For the text-containing cell, return its midpoint in (x, y) coordinate format. 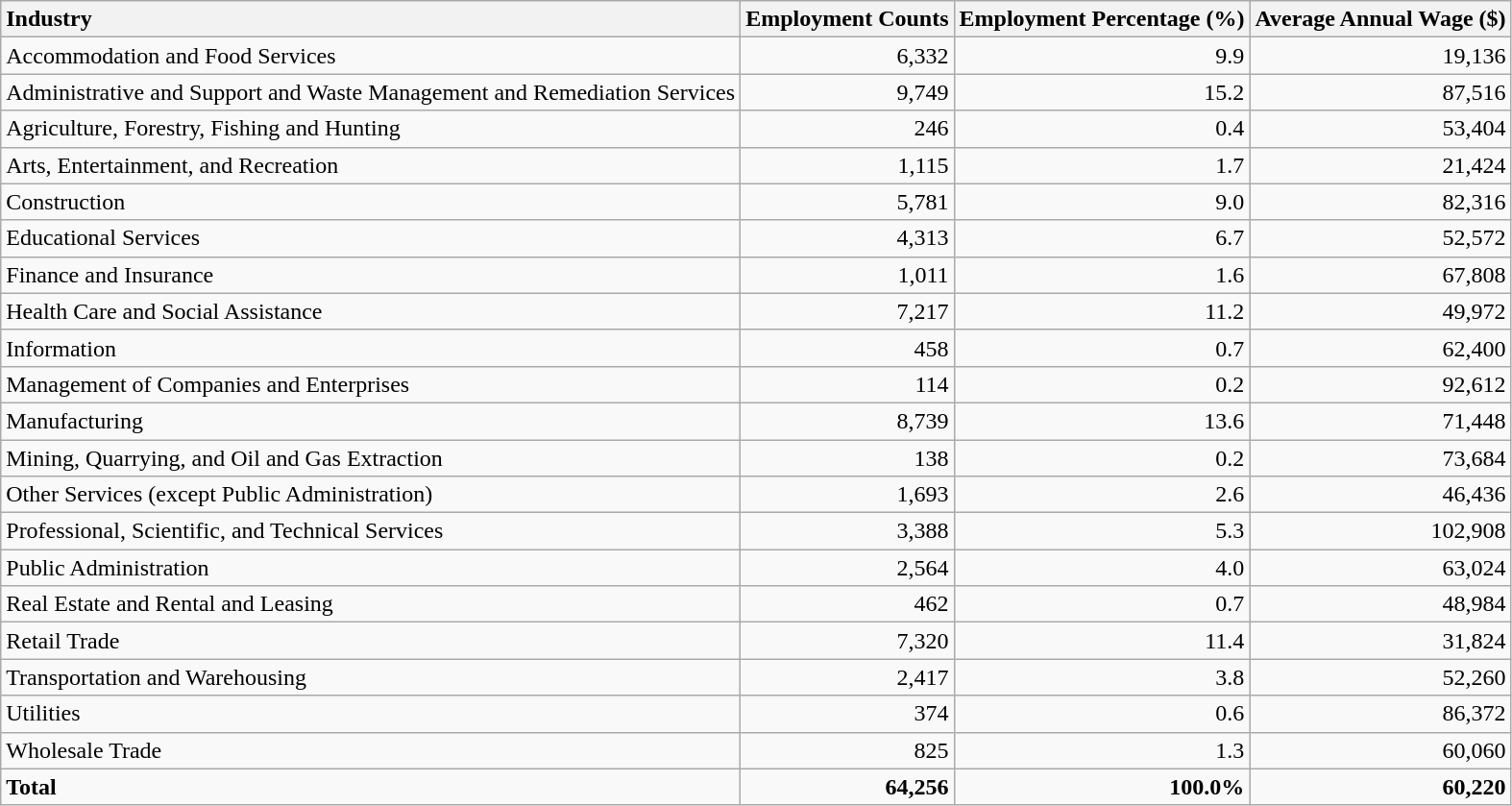
Utilities (371, 714)
4.0 (1102, 568)
46,436 (1380, 495)
246 (847, 129)
Accommodation and Food Services (371, 56)
11.4 (1102, 641)
Construction (371, 202)
Transportation and Warehousing (371, 677)
60,060 (1380, 750)
Arts, Entertainment, and Recreation (371, 165)
Retail Trade (371, 641)
462 (847, 604)
71,448 (1380, 421)
2,417 (847, 677)
1.6 (1102, 275)
4,313 (847, 238)
64,256 (847, 787)
Industry (371, 19)
Management of Companies and Enterprises (371, 384)
15.2 (1102, 92)
52,572 (1380, 238)
3.8 (1102, 677)
9.9 (1102, 56)
8,739 (847, 421)
19,136 (1380, 56)
Real Estate and Rental and Leasing (371, 604)
2,564 (847, 568)
49,972 (1380, 311)
1,115 (847, 165)
138 (847, 458)
Wholesale Trade (371, 750)
48,984 (1380, 604)
0.6 (1102, 714)
82,316 (1380, 202)
374 (847, 714)
13.6 (1102, 421)
458 (847, 348)
Manufacturing (371, 421)
73,684 (1380, 458)
1,693 (847, 495)
5,781 (847, 202)
Finance and Insurance (371, 275)
0.4 (1102, 129)
100.0% (1102, 787)
9,749 (847, 92)
92,612 (1380, 384)
6,332 (847, 56)
21,424 (1380, 165)
825 (847, 750)
1.3 (1102, 750)
5.3 (1102, 531)
1.7 (1102, 165)
Mining, Quarrying, and Oil and Gas Extraction (371, 458)
Professional, Scientific, and Technical Services (371, 531)
1,011 (847, 275)
102,908 (1380, 531)
Public Administration (371, 568)
Other Services (except Public Administration) (371, 495)
62,400 (1380, 348)
7,320 (847, 641)
Information (371, 348)
Health Care and Social Assistance (371, 311)
7,217 (847, 311)
86,372 (1380, 714)
2.6 (1102, 495)
67,808 (1380, 275)
Administrative and Support and Waste Management and Remediation Services (371, 92)
6.7 (1102, 238)
3,388 (847, 531)
87,516 (1380, 92)
53,404 (1380, 129)
31,824 (1380, 641)
Total (371, 787)
Agriculture, Forestry, Fishing and Hunting (371, 129)
Employment Counts (847, 19)
52,260 (1380, 677)
63,024 (1380, 568)
Educational Services (371, 238)
60,220 (1380, 787)
Employment Percentage (%) (1102, 19)
Average Annual Wage ($) (1380, 19)
11.2 (1102, 311)
114 (847, 384)
9.0 (1102, 202)
